From the cell containing the given text, extract its center point as (X, Y) coordinate. 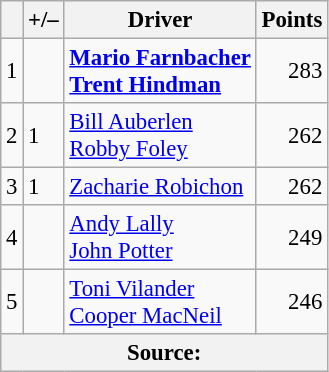
Zacharie Robichon (160, 187)
2 (12, 136)
Toni Vilander Cooper MacNeil (160, 302)
249 (292, 238)
Points (292, 20)
3 (12, 187)
5 (12, 302)
Bill Auberlen Robby Foley (160, 136)
Source: (164, 353)
Mario Farnbacher Trent Hindman (160, 72)
+/– (44, 20)
283 (292, 72)
Driver (160, 20)
246 (292, 302)
4 (12, 238)
Andy Lally John Potter (160, 238)
